Return the [x, y] coordinate for the center point of the cell that contains the specified text.  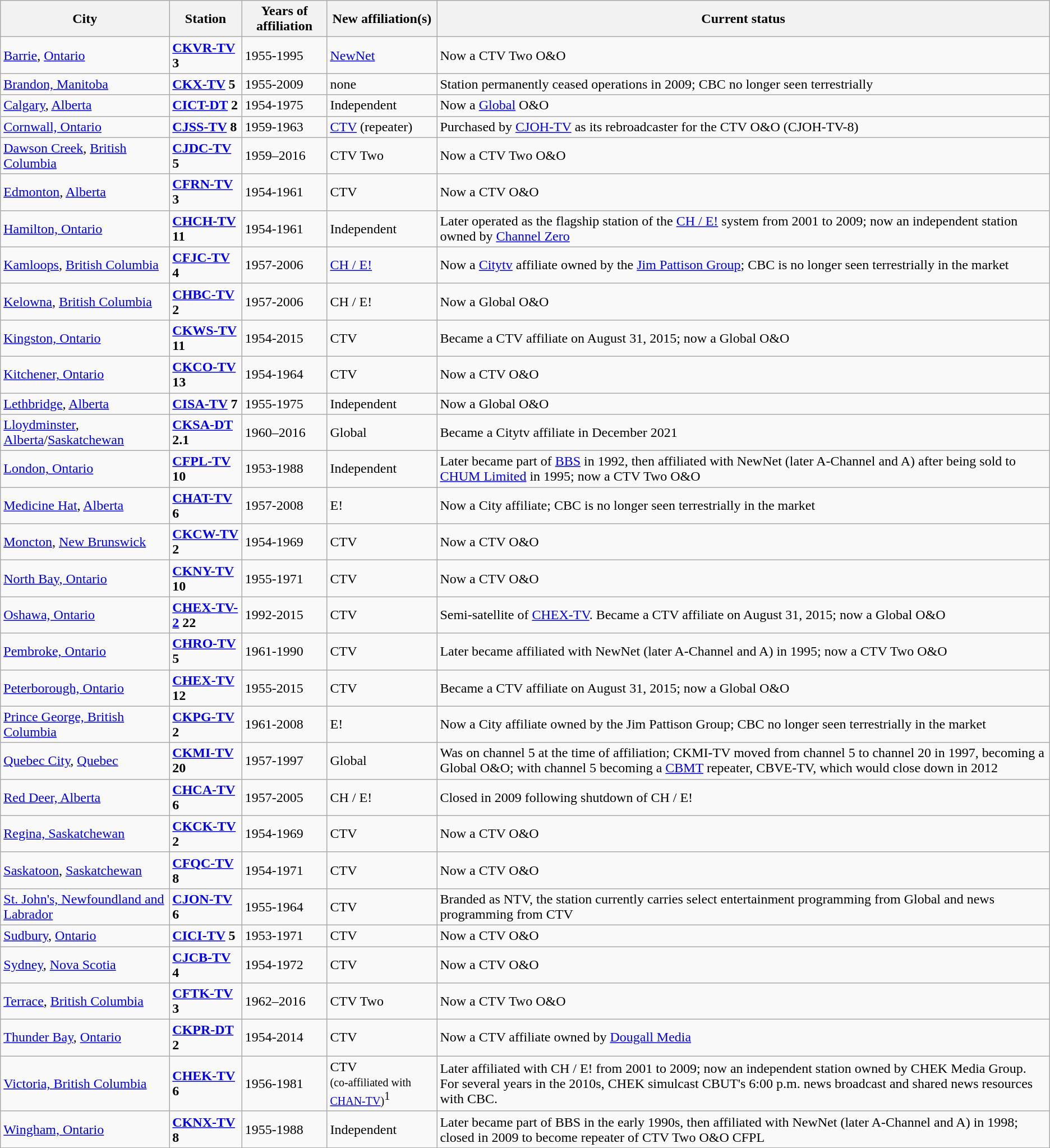
Dawson Creek, British Columbia [85, 156]
CHAT-TV 6 [205, 506]
Station permanently ceased operations in 2009; CBC no longer seen terrestrially [743, 84]
1954-1972 [284, 965]
1960–2016 [284, 433]
Wingham, Ontario [85, 1129]
Barrie, Ontario [85, 55]
CKSA-DT 2.1 [205, 433]
Hamilton, Ontario [85, 229]
Calgary, Alberta [85, 105]
1962–2016 [284, 1002]
Later became affiliated with NewNet (later A-Channel and A) in 1995; now a CTV Two O&O [743, 652]
Kamloops, British Columbia [85, 265]
Quebec City, Quebec [85, 760]
1955-2015 [284, 688]
1957-1997 [284, 760]
CKCK-TV 2 [205, 833]
Now a City affiliate owned by the Jim Pattison Group; CBC no longer seen terrestrially in the market [743, 725]
Thunder Bay, Ontario [85, 1038]
Kingston, Ontario [85, 338]
1955-1988 [284, 1129]
1961-1990 [284, 652]
1959–2016 [284, 156]
Became a Citytv affiliate in December 2021 [743, 433]
CKPG-TV 2 [205, 725]
CJDC-TV 5 [205, 156]
CICI-TV 5 [205, 935]
1957-2008 [284, 506]
1954-2014 [284, 1038]
Red Deer, Alberta [85, 797]
CFQC-TV 8 [205, 870]
Moncton, New Brunswick [85, 542]
Terrace, British Columbia [85, 1002]
CHCA-TV 6 [205, 797]
CKVR-TV 3 [205, 55]
CTV (repeater) [382, 127]
Oshawa, Ontario [85, 615]
Later operated as the flagship station of the CH / E! system from 2001 to 2009; now an independent station owned by Channel Zero [743, 229]
1955-1975 [284, 403]
CJCB-TV 4 [205, 965]
Brandon, Manitoba [85, 84]
Edmonton, Alberta [85, 192]
CKWS-TV 11 [205, 338]
Now a City affiliate; CBC is no longer seen terrestrially in the market [743, 506]
CKMI-TV 20 [205, 760]
CHEX-TV 12 [205, 688]
CHRO-TV 5 [205, 652]
Cornwall, Ontario [85, 127]
Sydney, Nova Scotia [85, 965]
1956-1981 [284, 1084]
Prince George, British Columbia [85, 725]
CKX-TV 5 [205, 84]
Sudbury, Ontario [85, 935]
Branded as NTV, the station currently carries select entertainment programming from Global and news programming from CTV [743, 906]
Saskatoon, Saskatchewan [85, 870]
1992-2015 [284, 615]
Regina, Saskatchewan [85, 833]
Years of affiliation [284, 19]
1955-1995 [284, 55]
1959-1963 [284, 127]
CICT-DT 2 [205, 105]
CHEX-TV-2 22 [205, 615]
1955-1971 [284, 579]
CFPL-TV 10 [205, 469]
1957-2005 [284, 797]
CKCW-TV 2 [205, 542]
1954-1971 [284, 870]
New affiliation(s) [382, 19]
1953-1971 [284, 935]
Peterborough, Ontario [85, 688]
1955-1964 [284, 906]
CHCH-TV 11 [205, 229]
Current status [743, 19]
CFJC-TV 4 [205, 265]
St. John's, Newfoundland and Labrador [85, 906]
Lethbridge, Alberta [85, 403]
CJON-TV 6 [205, 906]
CKNY-TV 10 [205, 579]
Kelowna, British Columbia [85, 302]
CKNX-TV 8 [205, 1129]
NewNet [382, 55]
CISA-TV 7 [205, 403]
Now a CTV affiliate owned by Dougall Media [743, 1038]
Purchased by CJOH-TV as its rebroadcaster for the CTV O&O (CJOH-TV-8) [743, 127]
1955-2009 [284, 84]
North Bay, Ontario [85, 579]
Semi-satellite of CHEX-TV. Became a CTV affiliate on August 31, 2015; now a Global O&O [743, 615]
CTV(co-affiliated with CHAN-TV)1 [382, 1084]
Medicine Hat, Alberta [85, 506]
1954-1975 [284, 105]
CFTK-TV 3 [205, 1002]
CFRN-TV 3 [205, 192]
Station [205, 19]
CKPR-DT 2 [205, 1038]
CKCO-TV 13 [205, 375]
1961-2008 [284, 725]
London, Ontario [85, 469]
none [382, 84]
Later became part of BBS in 1992, then affiliated with NewNet (later A-Channel and A) after being sold to CHUM Limited in 1995; now a CTV Two O&O [743, 469]
1954-2015 [284, 338]
Kitchener, Ontario [85, 375]
City [85, 19]
Lloydminster, Alberta/Saskatchewan [85, 433]
CHBC-TV 2 [205, 302]
Closed in 2009 following shutdown of CH / E! [743, 797]
CHEK-TV 6 [205, 1084]
1954-1964 [284, 375]
1953-1988 [284, 469]
CJSS-TV 8 [205, 127]
Pembroke, Ontario [85, 652]
Victoria, British Columbia [85, 1084]
Now a Citytv affiliate owned by the Jim Pattison Group; CBC is no longer seen terrestrially in the market [743, 265]
